Scan for the cell matching the given text and deliver its (X, Y) coordinate at center. 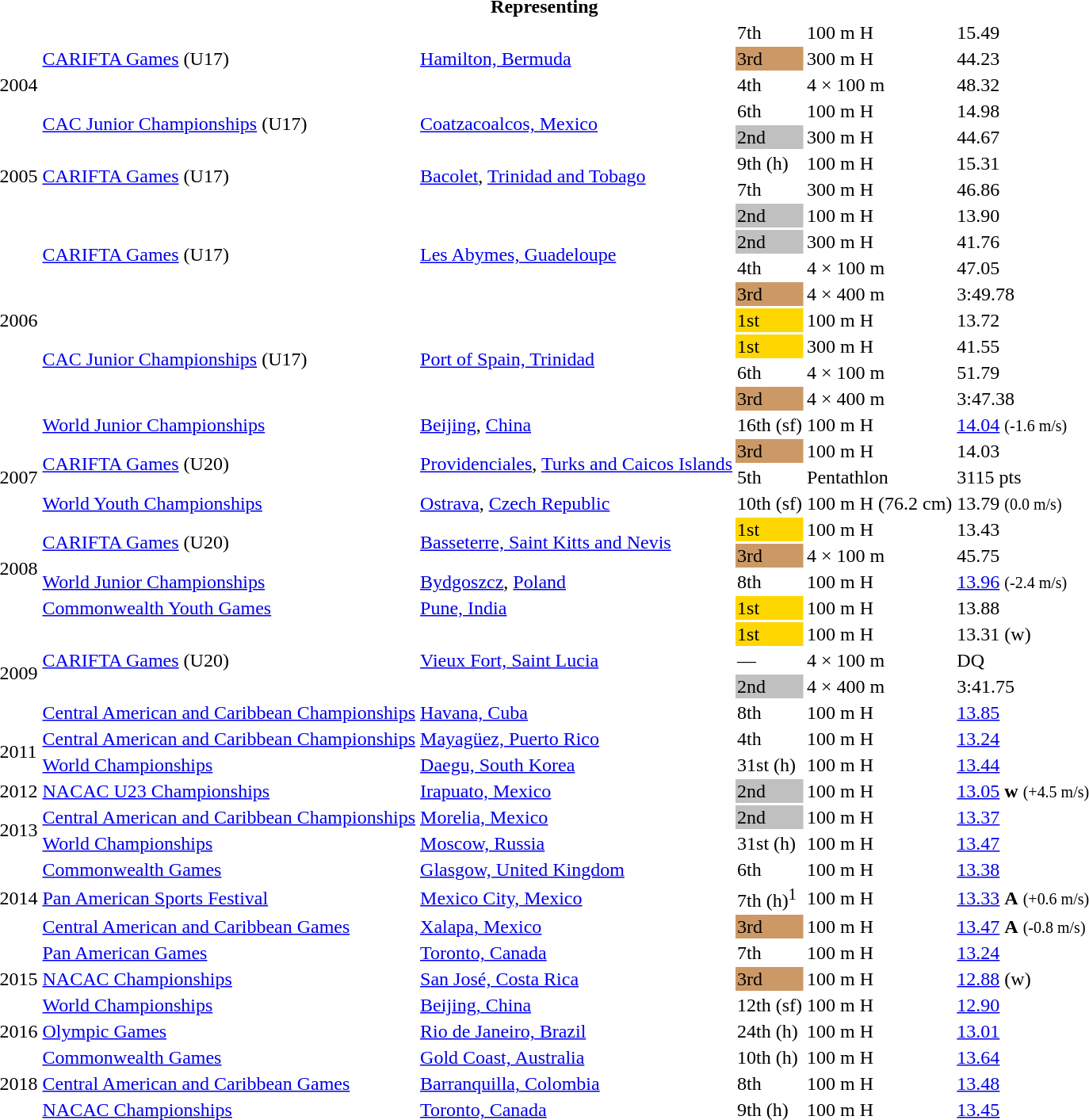
Pentathlon (880, 477)
Daegu, South Korea (577, 765)
7th (h)1 (770, 898)
Bydgoszcz, Poland (577, 582)
100 m H (76.2 cm) (880, 503)
Commonwealth Youth Games (229, 608)
Ostrava, Czech Republic (577, 503)
Mayagüez, Puerto Rico (577, 739)
5th (770, 477)
Pune, India (577, 608)
World Youth Championships (229, 503)
Morelia, Mexico (577, 817)
Irapuato, Mexico (577, 791)
NACAC U23 Championships (229, 791)
9th (h) (770, 163)
Toronto, Canada (577, 953)
Moscow, Russia (577, 843)
Coatzacoalcos, Mexico (577, 124)
Pan American Sports Festival (229, 898)
Xalapa, Mexico (577, 927)
Glasgow, United Kingdom (577, 870)
Pan American Games (229, 953)
Mexico City, Mexico (577, 898)
San José, Costa Rica (577, 979)
Basseterre, Saint Kitts and Nevis (577, 542)
Barranquilla, Colombia (577, 1084)
Les Abymes, Guadeloupe (577, 255)
Rio de Janeiro, Brazil (577, 1031)
Olympic Games (229, 1031)
NACAC Championships (229, 979)
16th (sf) (770, 425)
Havana, Cuba (577, 713)
Providenciales, Turks and Caicos Islands (577, 464)
Port of Spain, Trinidad (577, 360)
12th (sf) (770, 1005)
— (770, 660)
Bacolet, Trinidad and Tobago (577, 176)
24th (h) (770, 1031)
Vieux Fort, Saint Lucia (577, 660)
10th (h) (770, 1057)
Gold Coast, Australia (577, 1057)
10th (sf) (770, 503)
Hamilton, Bermuda (577, 59)
